Search for the cell housing the specified text and yield its [x, y] center coordinate. 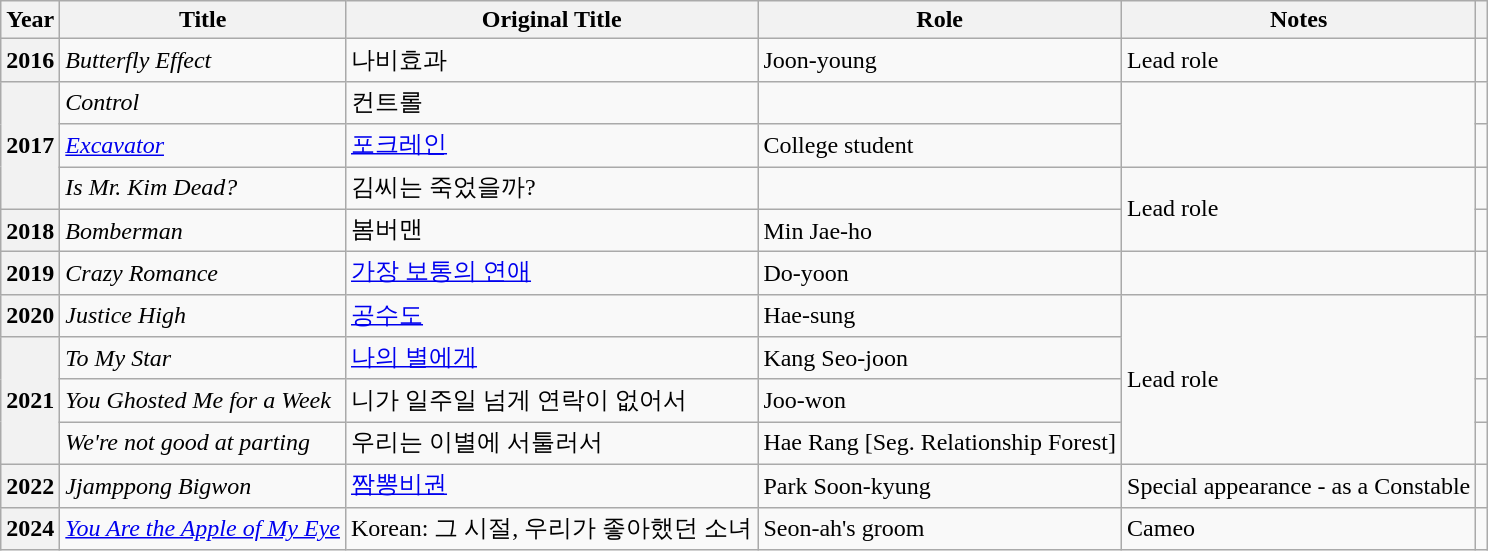
우리는 이별에 서툴러서 [551, 444]
Crazy Romance [203, 274]
Year [30, 20]
니가 일주일 넘게 연락이 없어서 [551, 400]
2021 [30, 401]
College student [940, 146]
Is Mr. Kim Dead? [203, 188]
Butterfly Effect [203, 60]
2017 [30, 145]
짬뽕비권 [551, 486]
We're not good at parting [203, 444]
2016 [30, 60]
Special appearance - as a Constable [1299, 486]
You Are the Apple of My Eye [203, 528]
나비효과 [551, 60]
Excavator [203, 146]
2024 [30, 528]
봄버맨 [551, 230]
Do-yoon [940, 274]
가장 보통의 연애 [551, 274]
Original Title [551, 20]
Min Jae-ho [940, 230]
공수도 [551, 316]
Joo-won [940, 400]
Hae Rang [Seg. Relationship Forest] [940, 444]
Role [940, 20]
Seon-ah's groom [940, 528]
Jjamppong Bigwon [203, 486]
Cameo [1299, 528]
2018 [30, 230]
Hae-sung [940, 316]
Title [203, 20]
Korean: 그 시절, 우리가 좋아했던 소녀 [551, 528]
나의 별에게 [551, 358]
Kang Seo-joon [940, 358]
2019 [30, 274]
2020 [30, 316]
Control [203, 102]
Joon-young [940, 60]
김씨는 죽었을까? [551, 188]
Notes [1299, 20]
Park Soon-kyung [940, 486]
2022 [30, 486]
컨트롤 [551, 102]
To My Star [203, 358]
Bomberman [203, 230]
You Ghosted Me for a Week [203, 400]
Justice High [203, 316]
포크레인 [551, 146]
